From the cell containing the given text, extract its center point as [x, y] coordinate. 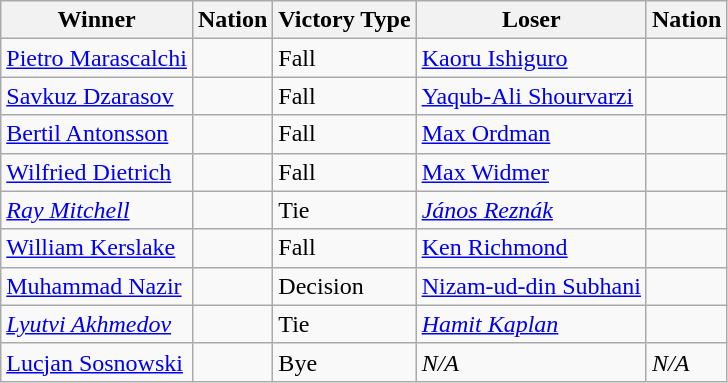
Muhammad Nazir [97, 286]
Wilfried Dietrich [97, 172]
Ray Mitchell [97, 210]
Bye [344, 362]
Savkuz Dzarasov [97, 96]
Yaqub-Ali Shourvarzi [531, 96]
János Reznák [531, 210]
Victory Type [344, 20]
Winner [97, 20]
Loser [531, 20]
Bertil Antonsson [97, 134]
Lucjan Sosnowski [97, 362]
Nizam-ud-din Subhani [531, 286]
Max Ordman [531, 134]
William Kerslake [97, 248]
Ken Richmond [531, 248]
Kaoru Ishiguro [531, 58]
Max Widmer [531, 172]
Lyutvi Akhmedov [97, 324]
Decision [344, 286]
Pietro Marascalchi [97, 58]
Hamit Kaplan [531, 324]
